Provide the (X, Y) coordinate of the cell's center where the given text is located.  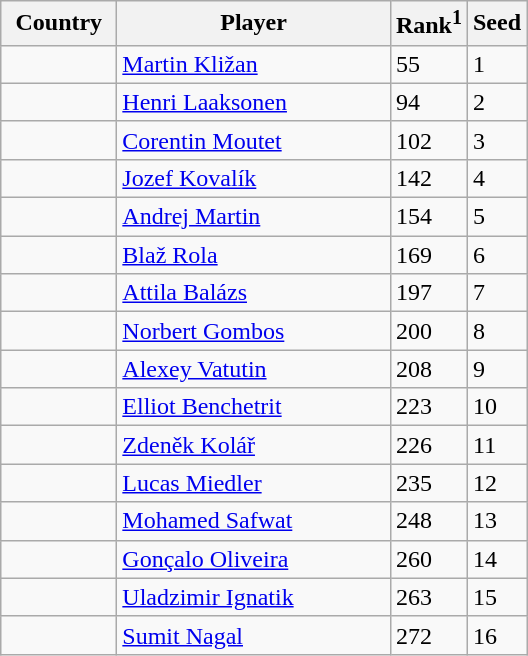
9 (496, 369)
Uladzimir Ignatik (254, 597)
200 (428, 331)
272 (428, 635)
169 (428, 255)
Henri Laaksonen (254, 102)
226 (428, 445)
260 (428, 559)
Mohamed Safwat (254, 521)
2 (496, 102)
Sumit Nagal (254, 635)
142 (428, 178)
Elliot Benchetrit (254, 407)
Jozef Kovalík (254, 178)
Zdeněk Kolář (254, 445)
248 (428, 521)
Alexey Vatutin (254, 369)
197 (428, 293)
14 (496, 559)
Seed (496, 24)
6 (496, 255)
Rank1 (428, 24)
Norbert Gombos (254, 331)
Martin Kližan (254, 64)
94 (428, 102)
Corentin Moutet (254, 140)
16 (496, 635)
235 (428, 483)
Player (254, 24)
11 (496, 445)
1 (496, 64)
4 (496, 178)
Lucas Miedler (254, 483)
Blaž Rola (254, 255)
Gonçalo Oliveira (254, 559)
3 (496, 140)
10 (496, 407)
13 (496, 521)
208 (428, 369)
223 (428, 407)
5 (496, 217)
263 (428, 597)
Andrej Martin (254, 217)
Country (59, 24)
55 (428, 64)
8 (496, 331)
Attila Balázs (254, 293)
15 (496, 597)
154 (428, 217)
102 (428, 140)
7 (496, 293)
12 (496, 483)
